For the text-containing cell, return its midpoint in (x, y) coordinate format. 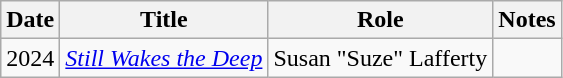
Date (30, 20)
Notes (527, 20)
Role (380, 20)
Susan "Suze" Lafferty (380, 58)
Title (164, 20)
2024 (30, 58)
Still Wakes the Deep (164, 58)
